Extract the (x, y) coordinate from the center of the cell holding the provided text.  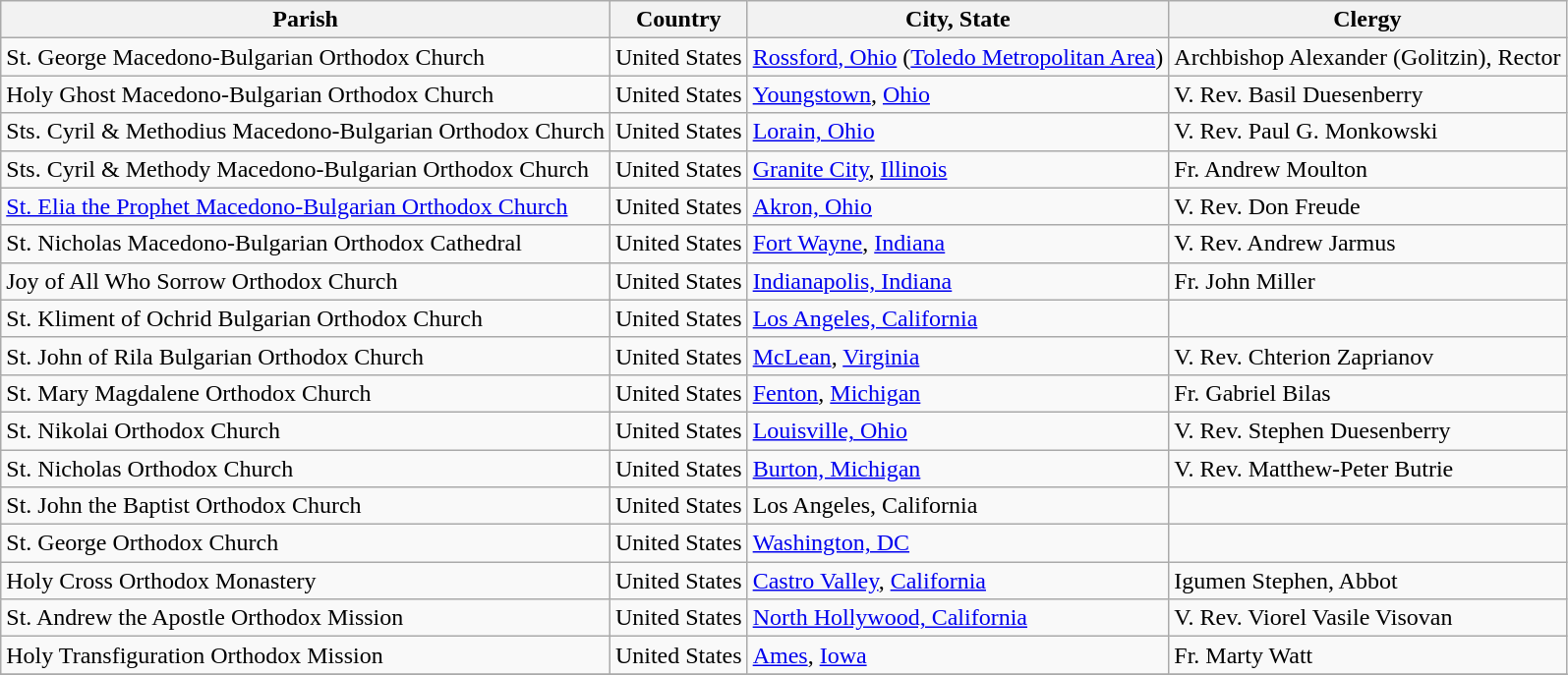
McLean, Virginia (958, 356)
Igumen Stephen, Abbot (1367, 581)
North Hollywood, California (958, 618)
Fr. John Miller (1367, 281)
Burton, Michigan (958, 469)
Sts. Cyril & Methodius Macedono-Bulgarian Orthodox Church (306, 132)
Lorain, Ohio (958, 132)
Youngstown, Ohio (958, 94)
Country (678, 20)
St. George Orthodox Church (306, 543)
St. John the Baptist Orthodox Church (306, 506)
Washington, DC (958, 543)
St. Andrew the Apostle Orthodox Mission (306, 618)
Rossford, Ohio (Toledo Metropolitan Area) (958, 57)
St. Nicholas Macedono-Bulgarian Orthodox Cathedral (306, 244)
City, State (958, 20)
V. Rev. Andrew Jarmus (1367, 244)
V. Rev. Paul G. Monkowski (1367, 132)
V. Rev. Basil Duesenberry (1367, 94)
Fr. Gabriel Bilas (1367, 393)
Indianapolis, Indiana (958, 281)
V. Rev. Chterion Zaprianov (1367, 356)
Sts. Cyril & Methody Macedono-Bulgarian Orthodox Church (306, 169)
Archbishop Alexander (Golitzin), Rector (1367, 57)
St. John of Rila Bulgarian Orthodox Church (306, 356)
Louisville, Ohio (958, 430)
Fr. Andrew Moulton (1367, 169)
Holy Cross Orthodox Monastery (306, 581)
V. Rev. Stephen Duesenberry (1367, 430)
Holy Ghost Macedono-Bulgarian Orthodox Church (306, 94)
Fort Wayne, Indiana (958, 244)
Granite City, Illinois (958, 169)
Castro Valley, California (958, 581)
Joy of All Who Sorrow Orthodox Church (306, 281)
Clergy (1367, 20)
St. Elia the Prophet Macedono-Bulgarian Orthodox Church (306, 206)
St. Kliment of Ochrid Bulgarian Orthodox Church (306, 318)
Holy Transfiguration Orthodox Mission (306, 655)
V. Rev. Matthew-Peter Butrie (1367, 469)
Fenton, Michigan (958, 393)
St. Nikolai Orthodox Church (306, 430)
Ames, Iowa (958, 655)
V. Rev. Don Freude (1367, 206)
St. Nicholas Orthodox Church (306, 469)
Akron, Ohio (958, 206)
V. Rev. Viorel Vasile Visovan (1367, 618)
Fr. Marty Watt (1367, 655)
St. George Macedono-Bulgarian Orthodox Church (306, 57)
Parish (306, 20)
St. Mary Magdalene Orthodox Church (306, 393)
